Pinpoint the cell where the given text exists, returning its [X, Y] midpoint coordinate. 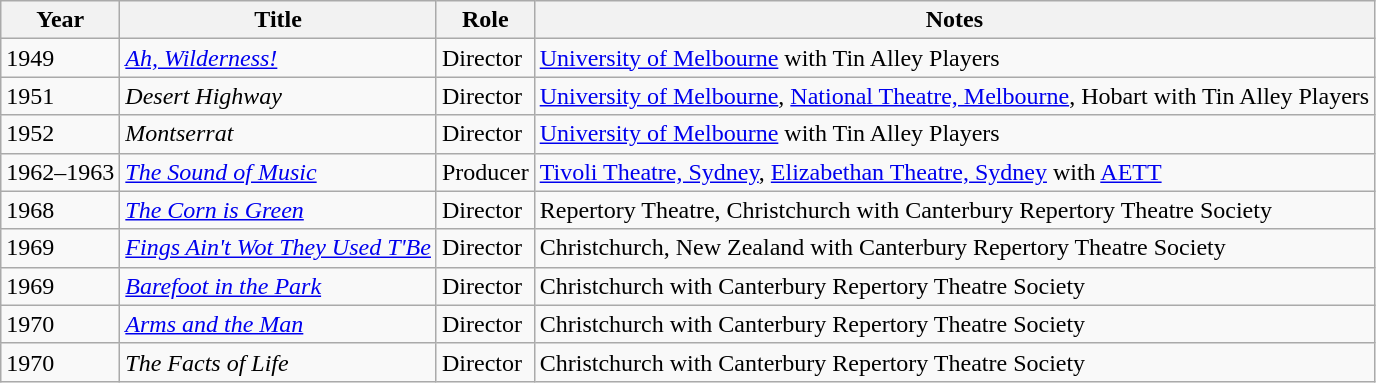
Christchurch, New Zealand with Canterbury Repertory Theatre Society [954, 248]
1968 [60, 210]
Notes [954, 20]
The Sound of Music [278, 172]
University of Melbourne, National Theatre, Melbourne, Hobart with Tin Alley Players [954, 96]
Arms and the Man [278, 324]
Role [485, 20]
1952 [60, 134]
1962–1963 [60, 172]
Fings Ain't Wot They Used T'Be [278, 248]
Year [60, 20]
The Corn is Green [278, 210]
Producer [485, 172]
Barefoot in the Park [278, 286]
Desert Highway [278, 96]
1949 [60, 58]
Title [278, 20]
Ah, Wilderness! [278, 58]
Montserrat [278, 134]
Repertory Theatre, Christchurch with Canterbury Repertory Theatre Society [954, 210]
The Facts of Life [278, 362]
1951 [60, 96]
Tivoli Theatre, Sydney, Elizabethan Theatre, Sydney with AETT [954, 172]
